From the cell containing the given text, extract its center point as [X, Y] coordinate. 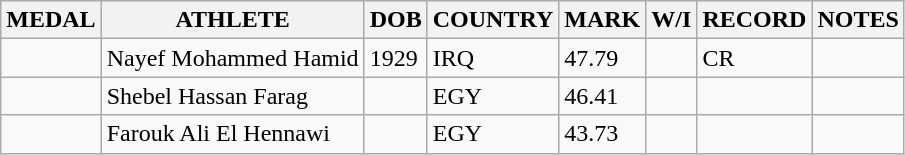
W/I [672, 20]
Shebel Hassan Farag [232, 96]
DOB [396, 20]
COUNTRY [493, 20]
1929 [396, 58]
43.73 [602, 134]
Farouk Ali El Hennawi [232, 134]
MARK [602, 20]
46.41 [602, 96]
NOTES [858, 20]
47.79 [602, 58]
ATHLETE [232, 20]
MEDAL [51, 20]
Nayef Mohammed Hamid [232, 58]
IRQ [493, 58]
RECORD [754, 20]
CR [754, 58]
